Capture the cell that displays the provided text and extract its (x, y) central coordinate. 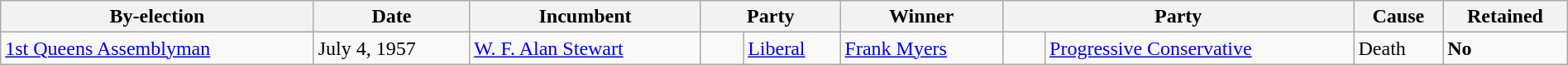
Retained (1505, 17)
Winner (921, 17)
1st Queens Assemblyman (157, 48)
Cause (1398, 17)
July 4, 1957 (392, 48)
Incumbent (586, 17)
No (1505, 48)
Liberal (792, 48)
Death (1398, 48)
By-election (157, 17)
W. F. Alan Stewart (586, 48)
Date (392, 17)
Frank Myers (921, 48)
Progressive Conservative (1199, 48)
